Locate the cell with the specified text and output its (x, y) center coordinate. 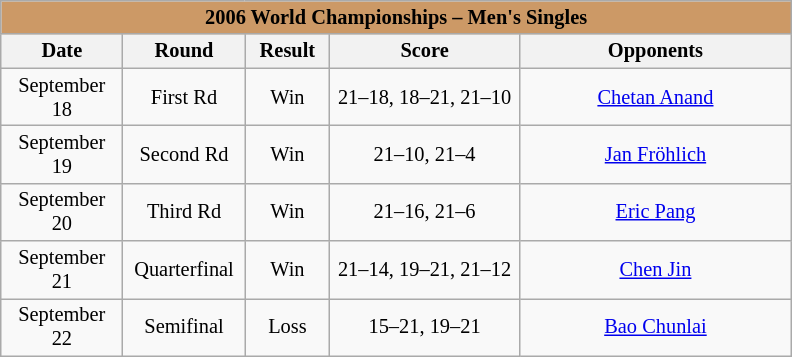
Eric Pang (655, 212)
Opponents (655, 51)
Result (288, 51)
Quarterfinal (184, 270)
Semifinal (184, 327)
Loss (288, 327)
21–14, 19–21, 21–12 (425, 270)
2006 World Championships – Men's Singles (396, 17)
21–10, 21–4 (425, 154)
September 22 (62, 327)
21–18, 18–21, 21–10 (425, 97)
September 18 (62, 97)
First Rd (184, 97)
Bao Chunlai (655, 327)
Round (184, 51)
Third Rd (184, 212)
September 20 (62, 212)
September 19 (62, 154)
15–21, 19–21 (425, 327)
Second Rd (184, 154)
Score (425, 51)
Date (62, 51)
Chetan Anand (655, 97)
Jan Fröhlich (655, 154)
21–16, 21–6 (425, 212)
September 21 (62, 270)
Chen Jin (655, 270)
